Identify which cell holds the provided text, then report its [x, y] central coordinate. 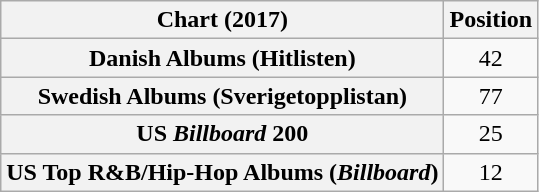
Danish Albums (Hitlisten) [222, 58]
US Billboard 200 [222, 134]
Position [491, 20]
Swedish Albums (Sverigetopplistan) [222, 96]
US Top R&B/Hip-Hop Albums (Billboard) [222, 172]
12 [491, 172]
25 [491, 134]
42 [491, 58]
77 [491, 96]
Chart (2017) [222, 20]
